Locate the cell with the specified text and output its [x, y] center coordinate. 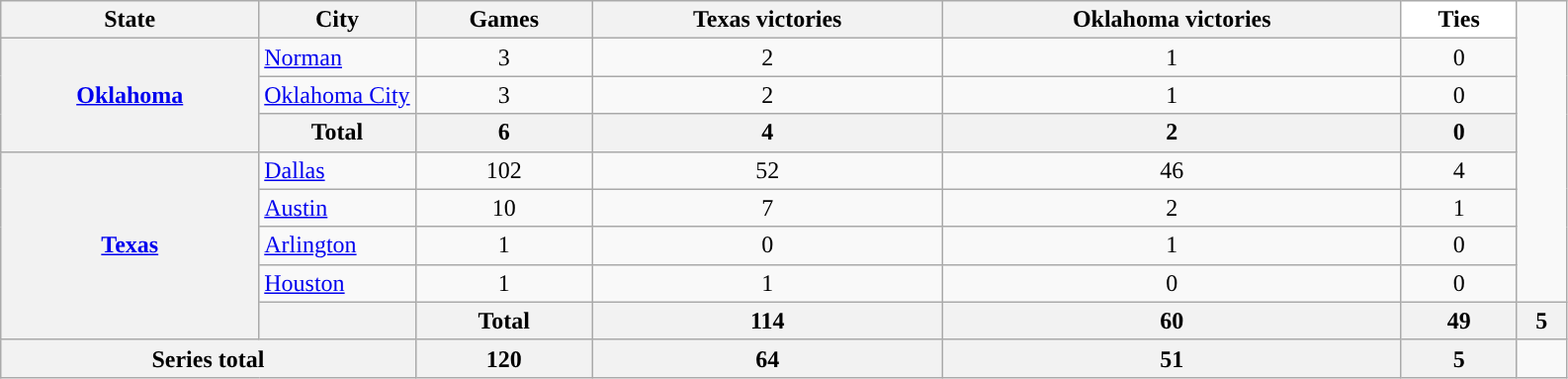
6 [504, 133]
Oklahoma victories [1172, 20]
60 [1172, 321]
Games [504, 20]
Texas [131, 245]
49 [1459, 321]
120 [504, 358]
Dallas [337, 170]
46 [1172, 170]
Austin [337, 208]
State [131, 20]
City [337, 20]
Texas victories [767, 20]
Series total [208, 358]
10 [504, 208]
Norman [337, 57]
7 [767, 208]
52 [767, 170]
Arlington [337, 245]
Houston [337, 283]
102 [504, 170]
51 [1172, 358]
114 [767, 321]
Ties [1459, 20]
Oklahoma [131, 95]
64 [767, 358]
Oklahoma City [337, 95]
